Locate the cell with the specified text and output its (x, y) center coordinate. 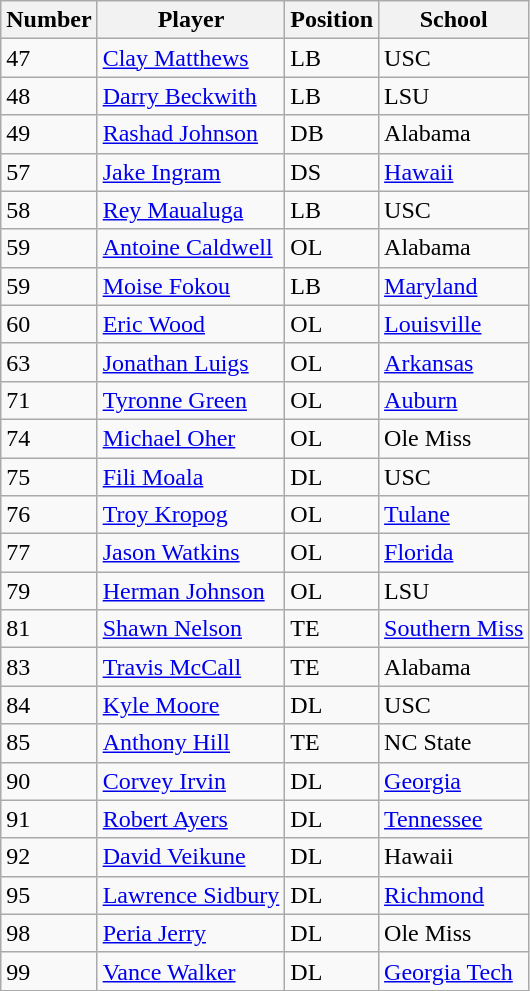
Clay Matthews (191, 58)
95 (49, 895)
90 (49, 781)
Darry Beckwith (191, 96)
57 (49, 172)
Corvey Irvin (191, 781)
School (454, 20)
83 (49, 667)
92 (49, 857)
48 (49, 96)
Jason Watkins (191, 553)
Michael Oher (191, 438)
Georgia (454, 781)
49 (49, 134)
63 (49, 362)
81 (49, 629)
Southern Miss (454, 629)
75 (49, 477)
Anthony Hill (191, 743)
Player (191, 20)
84 (49, 705)
DB (332, 134)
Maryland (454, 286)
Shawn Nelson (191, 629)
58 (49, 210)
79 (49, 591)
David Veikune (191, 857)
Jonathan Luigs (191, 362)
Moise Fokou (191, 286)
Kyle Moore (191, 705)
76 (49, 515)
99 (49, 971)
Auburn (454, 400)
Florida (454, 553)
Rashad Johnson (191, 134)
Arkansas (454, 362)
NC State (454, 743)
Fili Moala (191, 477)
Jake Ingram (191, 172)
91 (49, 819)
Louisville (454, 324)
Tyronne Green (191, 400)
Tennessee (454, 819)
Eric Wood (191, 324)
Number (49, 20)
Herman Johnson (191, 591)
Georgia Tech (454, 971)
Robert Ayers (191, 819)
Antoine Caldwell (191, 248)
Richmond (454, 895)
77 (49, 553)
Rey Maualuga (191, 210)
DS (332, 172)
Peria Jerry (191, 933)
85 (49, 743)
Vance Walker (191, 971)
74 (49, 438)
Travis McCall (191, 667)
98 (49, 933)
Position (332, 20)
Tulane (454, 515)
Lawrence Sidbury (191, 895)
47 (49, 58)
Troy Kropog (191, 515)
60 (49, 324)
71 (49, 400)
